Find where the given text appears and provide that cell's center as (x, y) coordinate. 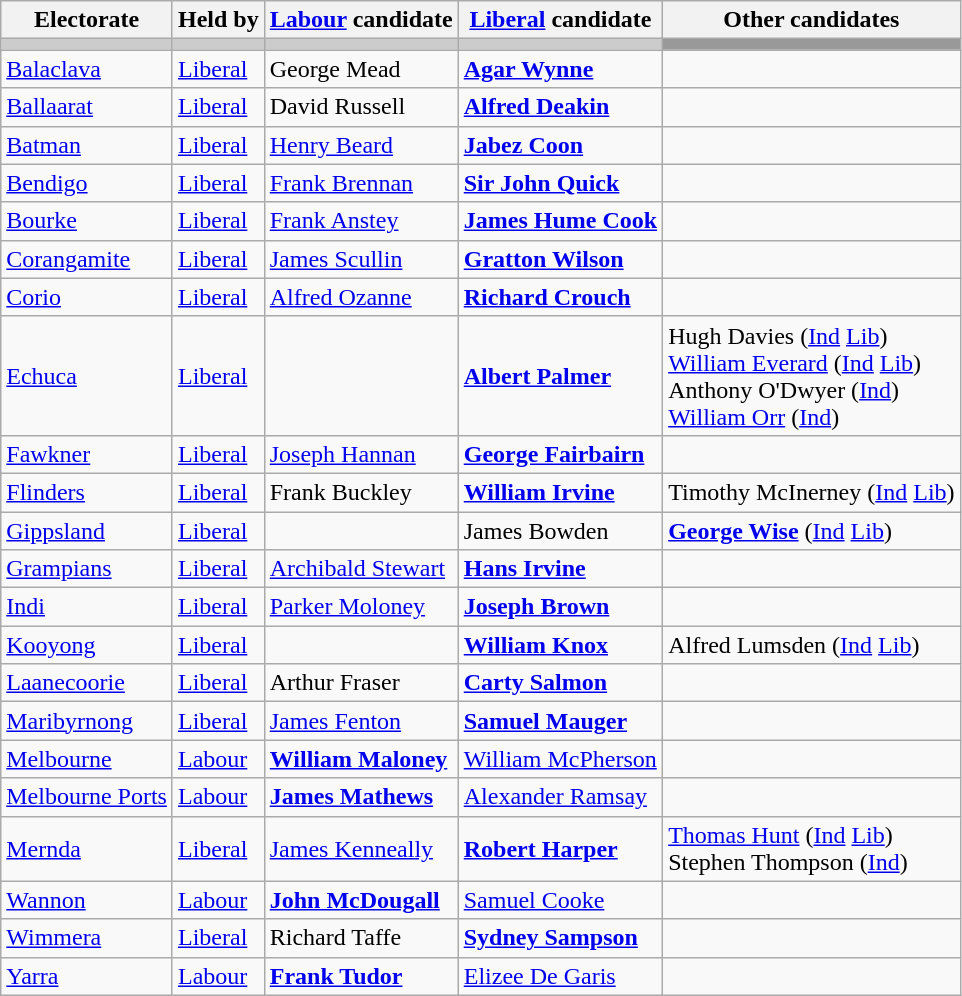
Elizee De Garis (560, 976)
Gratton Wilson (560, 259)
Hans Irvine (560, 569)
James Bowden (560, 531)
Frank Tudor (361, 976)
Joseph Brown (560, 607)
Alfred Deakin (560, 107)
Grampians (87, 569)
Wannon (87, 900)
Corio (87, 297)
James Hume Cook (560, 221)
Maribyrnong (87, 721)
James Fenton (361, 721)
Arthur Fraser (361, 683)
Fawkner (87, 454)
Hugh Davies (Ind Lib)William Everard (Ind Lib)Anthony O'Dwyer (Ind)William Orr (Ind) (812, 376)
Archibald Stewart (361, 569)
Albert Palmer (560, 376)
George Mead (361, 69)
Melbourne Ports (87, 797)
Balaclava (87, 69)
Flinders (87, 492)
Parker Moloney (361, 607)
Melbourne (87, 759)
Alfred Ozanne (361, 297)
Held by (218, 20)
William Maloney (361, 759)
Frank Buckley (361, 492)
Richard Crouch (560, 297)
Jabez Coon (560, 145)
Carty Salmon (560, 683)
Samuel Cooke (560, 900)
Alexander Ramsay (560, 797)
Agar Wynne (560, 69)
George Fairbairn (560, 454)
Sydney Sampson (560, 938)
Liberal candidate (560, 20)
James Kenneally (361, 848)
Ballaarat (87, 107)
Batman (87, 145)
William McPherson (560, 759)
Robert Harper (560, 848)
Indi (87, 607)
William Knox (560, 645)
Kooyong (87, 645)
Labour candidate (361, 20)
Henry Beard (361, 145)
Echuca (87, 376)
Laanecoorie (87, 683)
Joseph Hannan (361, 454)
Electorate (87, 20)
William Irvine (560, 492)
Gippsland (87, 531)
Richard Taffe (361, 938)
David Russell (361, 107)
Frank Anstey (361, 221)
James Mathews (361, 797)
John McDougall (361, 900)
Other candidates (812, 20)
Timothy McInerney (Ind Lib) (812, 492)
Samuel Mauger (560, 721)
Alfred Lumsden (Ind Lib) (812, 645)
Yarra (87, 976)
George Wise (Ind Lib) (812, 531)
Corangamite (87, 259)
James Scullin (361, 259)
Frank Brennan (361, 183)
Mernda (87, 848)
Thomas Hunt (Ind Lib)Stephen Thompson (Ind) (812, 848)
Sir John Quick (560, 183)
Bendigo (87, 183)
Wimmera (87, 938)
Bourke (87, 221)
